Determine the [x, y] coordinate at the center of the cell enclosing the given text.  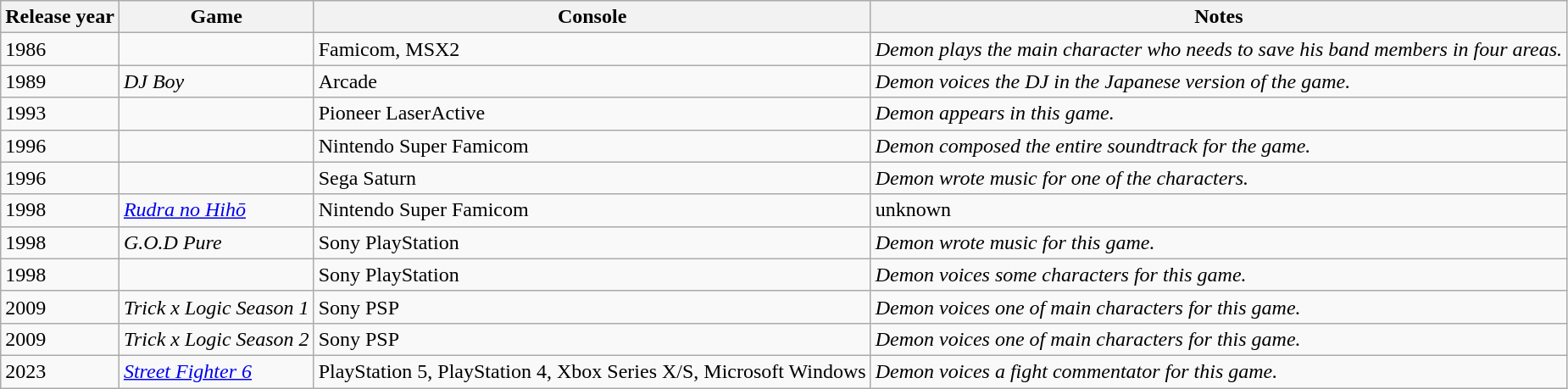
Sega Saturn [592, 178]
1986 [60, 49]
Game [216, 17]
Notes [1219, 17]
Rudra no Hihō [216, 210]
PlayStation 5, PlayStation 4, Xbox Series X/S, Microsoft Windows [592, 371]
Demon composed the entire soundtrack for the game. [1219, 146]
1989 [60, 81]
Demon voices some characters for this game. [1219, 275]
unknown [1219, 210]
Trick x Logic Season 1 [216, 307]
Demon voices a fight commentator for this game. [1219, 371]
DJ Boy [216, 81]
Demon voices the DJ in the Japanese version of the game. [1219, 81]
Demon appears in this game. [1219, 114]
2023 [60, 371]
Console [592, 17]
G.O.D Pure [216, 242]
Demon wrote music for this game. [1219, 242]
Release year [60, 17]
Demon wrote music for one of the characters. [1219, 178]
Street Fighter 6 [216, 371]
Arcade [592, 81]
Trick x Logic Season 2 [216, 339]
Famicom, MSX2 [592, 49]
Demon plays the main character who needs to save his band members in four areas. [1219, 49]
1993 [60, 114]
Pioneer LaserActive [592, 114]
